Determine the (X, Y) coordinate at the center of the cell enclosing the given text.  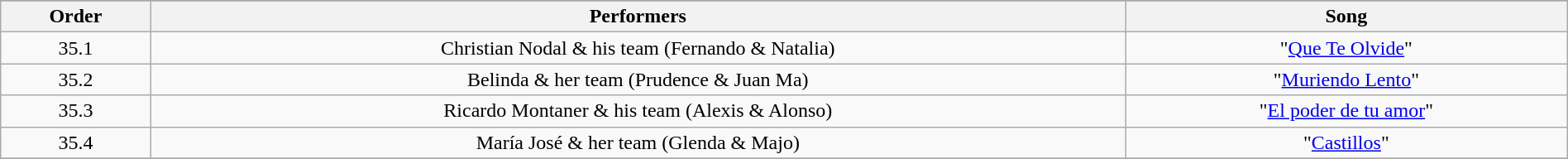
35.4 (76, 142)
35.2 (76, 79)
"Castillos" (1346, 142)
María José & her team (Glenda & Majo) (638, 142)
Ricardo Montaner & his team (Alexis & Alonso) (638, 111)
"Que Te Olvide" (1346, 48)
35.1 (76, 48)
Performers (638, 17)
Christian Nodal & his team (Fernando & Natalia) (638, 48)
"El poder de tu amor" (1346, 111)
Song (1346, 17)
Order (76, 17)
Belinda & her team (Prudence & Juan Ma) (638, 79)
"Muriendo Lento" (1346, 79)
35.3 (76, 111)
